Return [x, y] of the center of cell containing provided text 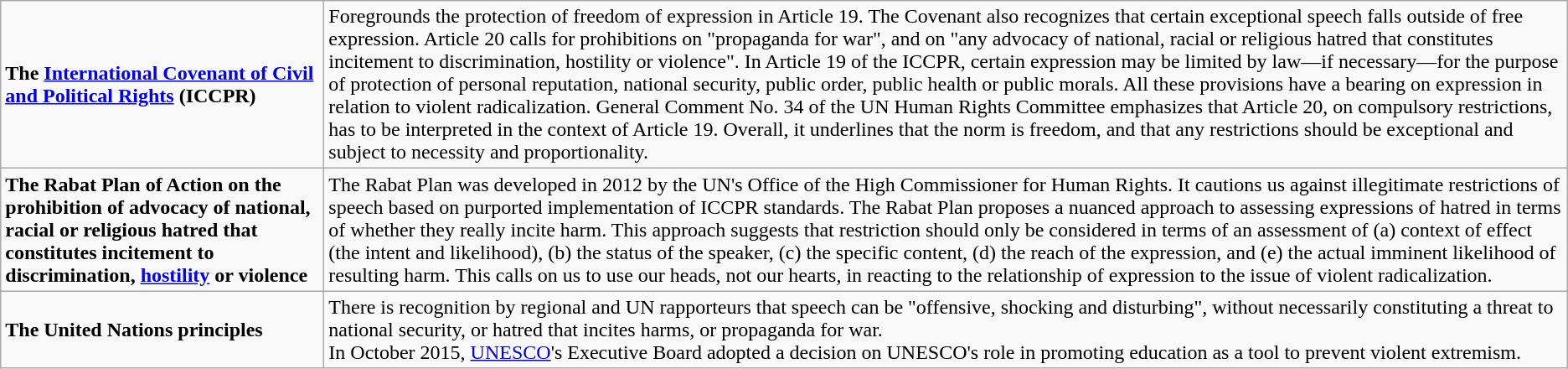
The International Covenant of Civil and Political Rights (ICCPR) [162, 85]
The United Nations principles [162, 330]
